From the cell containing the given text, extract its center point as (X, Y) coordinate. 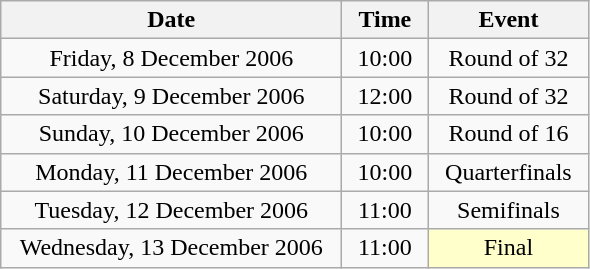
Semifinals (508, 210)
Sunday, 10 December 2006 (172, 134)
Wednesday, 13 December 2006 (172, 248)
Tuesday, 12 December 2006 (172, 210)
12:00 (385, 96)
Time (385, 20)
Round of 16 (508, 134)
Final (508, 248)
Monday, 11 December 2006 (172, 172)
Event (508, 20)
Date (172, 20)
Saturday, 9 December 2006 (172, 96)
Quarterfinals (508, 172)
Friday, 8 December 2006 (172, 58)
